Return (x, y) of the center of cell containing provided text 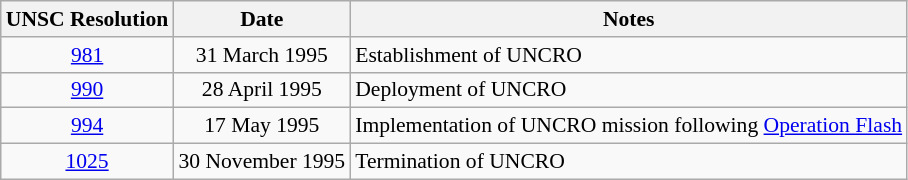
Notes (628, 19)
Establishment of UNCRO (628, 55)
Date (262, 19)
Deployment of UNCRO (628, 90)
UNSC Resolution (88, 19)
28 April 1995 (262, 90)
994 (88, 126)
981 (88, 55)
31 March 1995 (262, 55)
17 May 1995 (262, 126)
Implementation of UNCRO mission following Operation Flash (628, 126)
30 November 1995 (262, 162)
1025 (88, 162)
Termination of UNCRO (628, 162)
990 (88, 90)
